Pinpoint the cell where the given text exists, returning its (X, Y) midpoint coordinate. 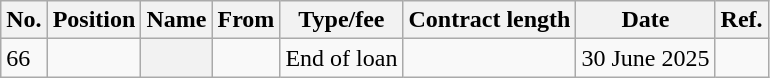
30 June 2025 (646, 58)
No. (24, 20)
End of loan (342, 58)
66 (24, 58)
Ref. (742, 20)
From (246, 20)
Name (176, 20)
Position (94, 20)
Contract length (490, 20)
Date (646, 20)
Type/fee (342, 20)
